Return (x, y) of the center of cell containing provided text 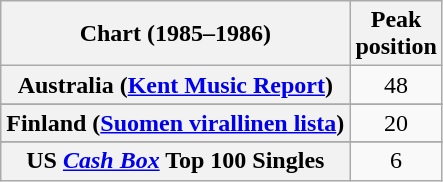
20 (396, 123)
Australia (Kent Music Report) (176, 85)
Chart (1985–1986) (176, 34)
US Cash Box Top 100 Singles (176, 161)
48 (396, 85)
Finland (Suomen virallinen lista) (176, 123)
Peakposition (396, 34)
6 (396, 161)
